Pinpoint the cell where the given text exists, returning its (X, Y) midpoint coordinate. 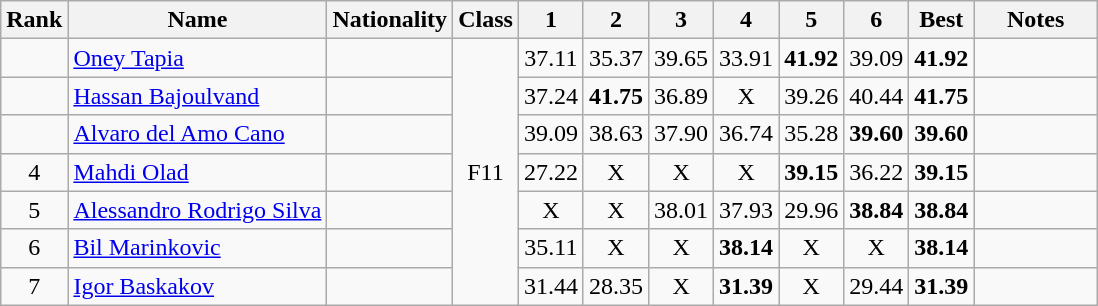
Best (942, 20)
7 (34, 286)
38.63 (616, 134)
29.96 (812, 210)
Mahdi Olad (198, 172)
Hassan Bajoulvand (198, 96)
37.90 (682, 134)
40.44 (876, 96)
38.01 (682, 210)
Class (486, 20)
2 (616, 20)
39.65 (682, 58)
29.44 (876, 286)
Igor Baskakov (198, 286)
Notes (1036, 20)
Nationality (390, 20)
35.28 (812, 134)
Name (198, 20)
36.89 (682, 96)
33.91 (746, 58)
28.35 (616, 286)
35.11 (550, 248)
37.11 (550, 58)
39.26 (812, 96)
F11 (486, 172)
Rank (34, 20)
3 (682, 20)
37.93 (746, 210)
37.24 (550, 96)
31.44 (550, 286)
Bil Marinkovic (198, 248)
35.37 (616, 58)
1 (550, 20)
Alvaro del Amo Cano (198, 134)
36.22 (876, 172)
Alessandro Rodrigo Silva (198, 210)
Oney Tapia (198, 58)
36.74 (746, 134)
27.22 (550, 172)
